From the cell containing the given text, extract its center point as (x, y) coordinate. 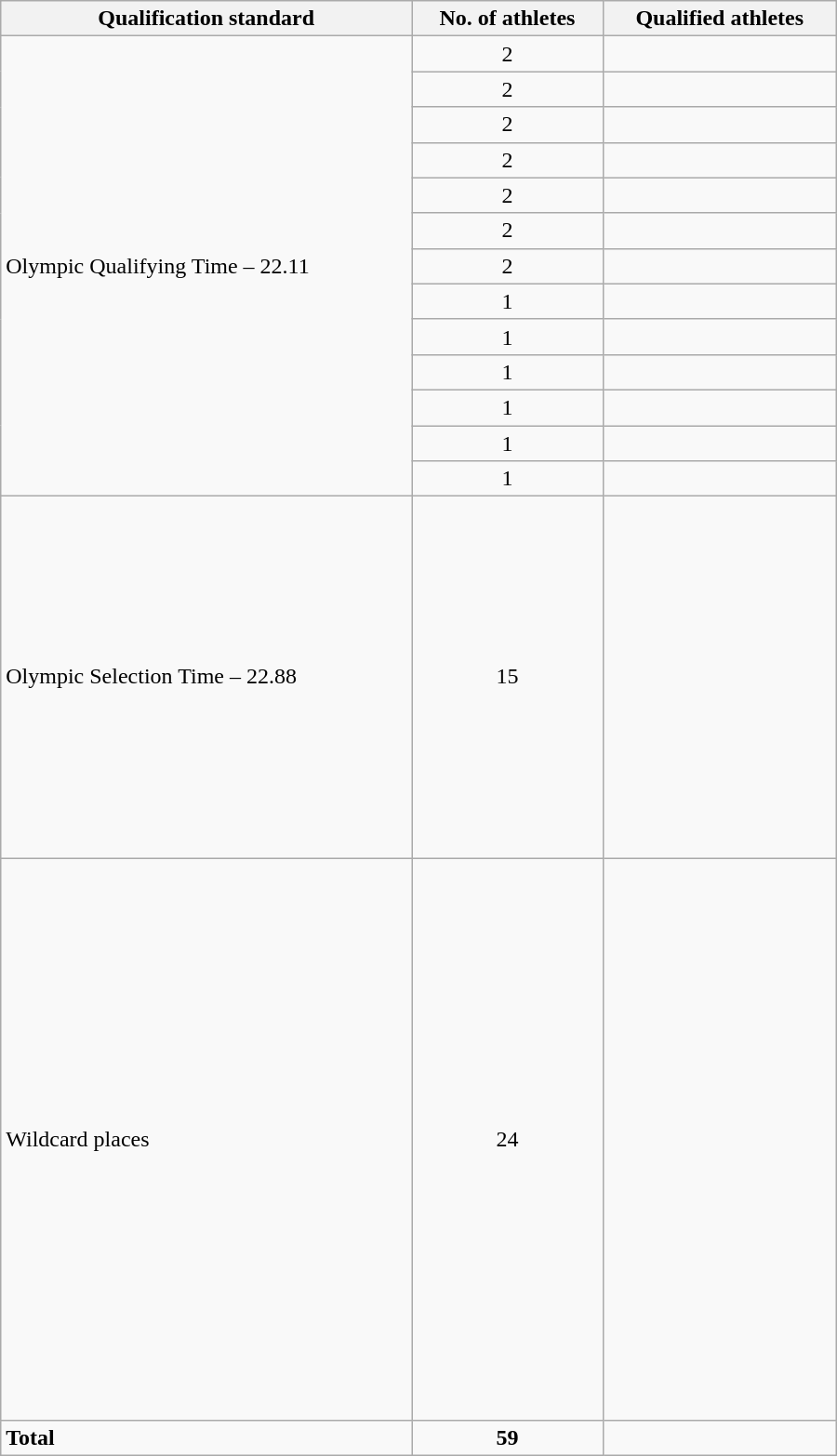
24 (508, 1140)
Qualified athletes (720, 19)
59 (508, 1438)
Total (206, 1438)
Wildcard places (206, 1140)
Olympic Qualifying Time – 22.11 (206, 266)
Qualification standard (206, 19)
15 (508, 677)
No. of athletes (508, 19)
Olympic Selection Time – 22.88 (206, 677)
